Output the [x, y] coordinate of the center of the cell containing the given text.  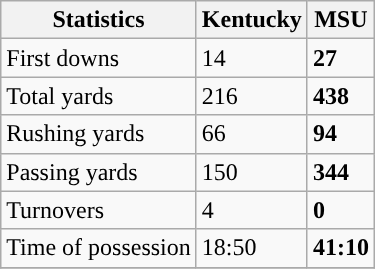
Time of possession [99, 248]
438 [340, 96]
Rushing yards [99, 134]
41:10 [340, 248]
Total yards [99, 96]
344 [340, 172]
66 [252, 134]
94 [340, 134]
Kentucky [252, 20]
216 [252, 96]
18:50 [252, 248]
MSU [340, 20]
Statistics [99, 20]
14 [252, 58]
First downs [99, 58]
27 [340, 58]
0 [340, 210]
Passing yards [99, 172]
4 [252, 210]
Turnovers [99, 210]
150 [252, 172]
